From the cell containing the given text, extract its center point as [x, y] coordinate. 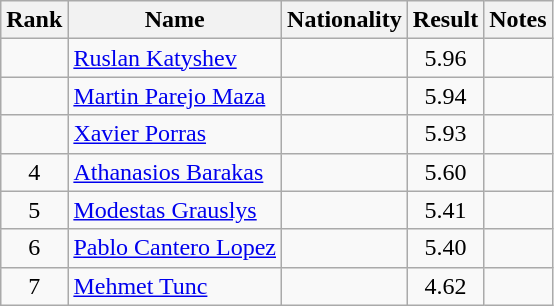
5.41 [445, 210]
5.40 [445, 248]
Ruslan Katyshev [175, 58]
5.60 [445, 172]
4 [34, 172]
Xavier Porras [175, 134]
4.62 [445, 286]
Rank [34, 20]
Martin Parejo Maza [175, 96]
5.94 [445, 96]
7 [34, 286]
5.96 [445, 58]
5 [34, 210]
6 [34, 248]
Nationality [345, 20]
Pablo Cantero Lopez [175, 248]
5.93 [445, 134]
Name [175, 20]
Result [445, 20]
Athanasios Barakas [175, 172]
Notes [518, 20]
Modestas Grauslys [175, 210]
Mehmet Tunc [175, 286]
